For the text-containing cell, return its midpoint in [x, y] coordinate format. 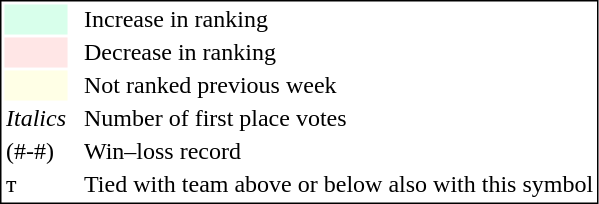
Win–loss record [338, 151]
Not ranked previous week [338, 85]
Number of first place votes [338, 119]
Italics [36, 119]
Increase in ranking [338, 19]
Decrease in ranking [338, 53]
т [36, 185]
(#-#) [36, 151]
Tied with team above or below also with this symbol [338, 185]
